Provide the (X, Y) coordinate of the cell's center where the given text is located.  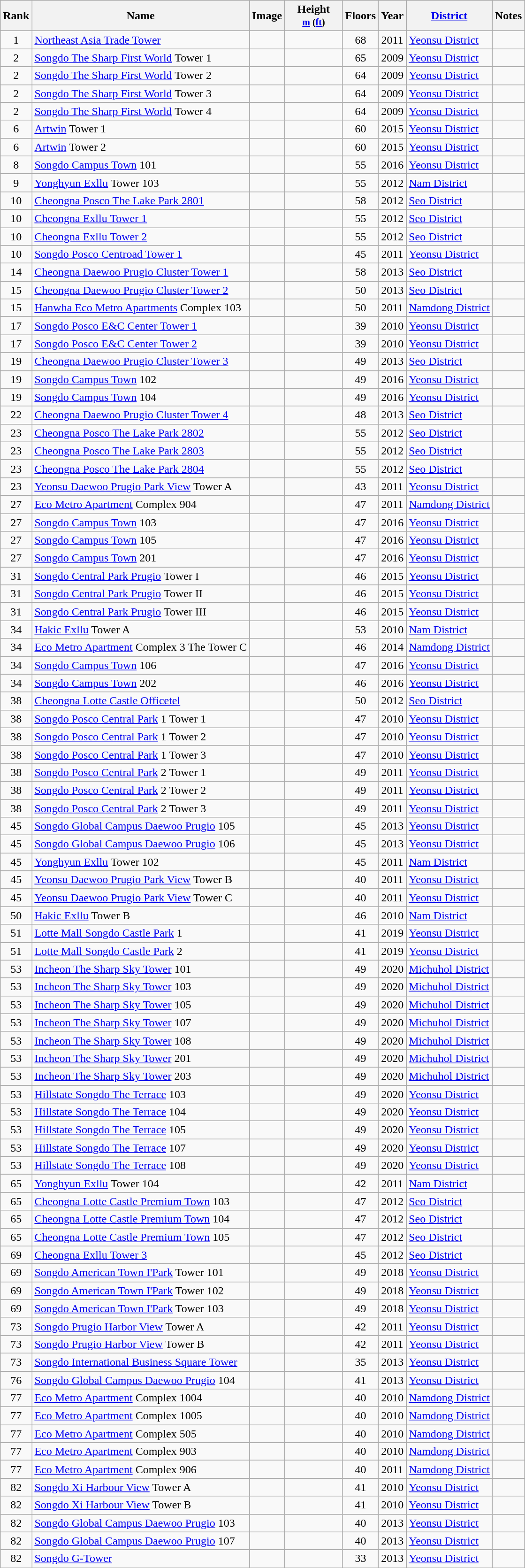
Songdo American Town I'Park Tower 101 (141, 1273)
Songdo Central Park Prugio Tower I (141, 576)
Hakic Exllu Tower B (141, 915)
Yonghyun Exllu Tower 104 (141, 1184)
Hillstate Songdo The Terrace 105 (141, 1130)
Songdo Posco Centroad Tower 1 (141, 254)
Songdo Xi Harbour View Tower A (141, 1487)
Songdo Central Park Prugio Tower III (141, 612)
Eco Metro Apartment Complex 3 The Tower C (141, 647)
Hillstate Songdo The Terrace 108 (141, 1166)
9 (16, 183)
District (449, 16)
Year (392, 16)
Cheongna Lotte Castle Premium Town 104 (141, 1219)
1 (16, 40)
Songdo Global Campus Daewoo Prugio 104 (141, 1380)
Cheongna Posco The Lake Park 2802 (141, 433)
Eco Metro Apartment Complex 1004 (141, 1398)
Incheon The Sharp Sky Tower 201 (141, 1058)
Cheongna Exllu Tower 3 (141, 1255)
Notes (508, 16)
48 (360, 415)
Lotte Mall Songdo Castle Park 2 (141, 951)
Hillstate Songdo The Terrace 107 (141, 1148)
35 (360, 1362)
Cheongna Daewoo Prugio Cluster Tower 4 (141, 415)
Cheongna Posco The Lake Park 2804 (141, 469)
Name (141, 16)
Songdo Campus Town 104 (141, 397)
Cheongna Posco The Lake Park 2803 (141, 451)
Cheongna Posco The Lake Park 2801 (141, 200)
Incheon The Sharp Sky Tower 105 (141, 1005)
68 (360, 40)
Songdo Campus Town 103 (141, 523)
Hillstate Songdo The Terrace 103 (141, 1094)
Incheon The Sharp Sky Tower 107 (141, 1022)
Eco Metro Apartment Complex 906 (141, 1469)
Hanwha Eco Metro Apartments Complex 103 (141, 308)
Songdo American Town I'Park Tower 102 (141, 1291)
Heightm (ft) (314, 16)
Eco Metro Apartment Complex 505 (141, 1434)
Songdo Campus Town 105 (141, 540)
Image (267, 16)
Songdo Campus Town 106 (141, 665)
Yonghyun Exllu Tower 102 (141, 862)
Songdo G-Tower (141, 1559)
Eco Metro Apartment Complex 904 (141, 504)
Songdo Campus Town 201 (141, 558)
Songdo American Town I'Park Tower 103 (141, 1308)
Eco Metro Apartment Complex 903 (141, 1452)
Incheon The Sharp Sky Tower 108 (141, 1040)
Songdo Prugio Harbor View Tower A (141, 1326)
76 (16, 1380)
Songdo Prugio Harbor View Tower B (141, 1344)
Yeonsu Daewoo Prugio Park View Tower C (141, 898)
Songdo Posco E&C Center Tower 1 (141, 326)
Northeast Asia Trade Tower (141, 40)
Songdo Posco Central Park 2 Tower 2 (141, 790)
22 (16, 415)
Cheongna Lotte Castle Officetel (141, 701)
Songdo International Business Square Tower (141, 1362)
8 (16, 165)
33 (360, 1559)
Songdo Campus Town 202 (141, 683)
Eco Metro Apartment Complex 1005 (141, 1416)
Songdo Central Park Prugio Tower II (141, 594)
Rank (16, 16)
Lotte Mall Songdo Castle Park 1 (141, 933)
Incheon The Sharp Sky Tower 203 (141, 1076)
Hillstate Songdo The Terrace 104 (141, 1112)
Songdo Posco Central Park 2 Tower 1 (141, 772)
Yonghyun Exllu Tower 103 (141, 183)
Cheongna Exllu Tower 1 (141, 218)
Cheongna Lotte Castle Premium Town 103 (141, 1201)
Yeonsu Daewoo Prugio Park View Tower B (141, 880)
Cheongna Daewoo Prugio Cluster Tower 3 (141, 361)
Artwin Tower 2 (141, 147)
Incheon The Sharp Sky Tower 103 (141, 987)
Songdo Global Campus Daewoo Prugio 106 (141, 844)
Cheongna Daewoo Prugio Cluster Tower 1 (141, 272)
Songdo Posco E&C Center Tower 2 (141, 344)
Songdo The Sharp First World Tower 3 (141, 93)
Yeonsu Daewoo Prugio Park View Tower A (141, 486)
43 (360, 486)
Songdo Posco Central Park 1 Tower 3 (141, 754)
Floors (360, 16)
Songdo The Sharp First World Tower 2 (141, 76)
Hakic Exllu Tower A (141, 630)
Songdo Posco Central Park 1 Tower 2 (141, 737)
Songdo Campus Town 101 (141, 165)
14 (16, 272)
Songdo Global Campus Daewoo Prugio 107 (141, 1541)
Songdo Xi Harbour View Tower B (141, 1505)
Cheongna Lotte Castle Premium Town 105 (141, 1237)
2014 (392, 647)
Songdo Campus Town 102 (141, 379)
Songdo Global Campus Daewoo Prugio 103 (141, 1523)
Incheon The Sharp Sky Tower 101 (141, 969)
Cheongna Exllu Tower 2 (141, 236)
Songdo Global Campus Daewoo Prugio 105 (141, 826)
Songdo Posco Central Park 1 Tower 1 (141, 719)
Artwin Tower 1 (141, 129)
Songdo Posco Central Park 2 Tower 3 (141, 808)
Cheongna Daewoo Prugio Cluster Tower 2 (141, 290)
Songdo The Sharp First World Tower 1 (141, 58)
Songdo The Sharp First World Tower 4 (141, 111)
